Detect which cell encompasses the target text, then output its [x, y] center coordinate. 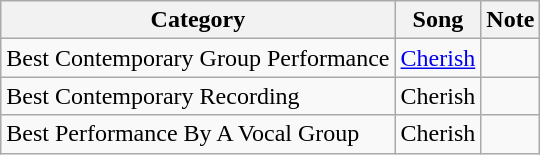
Best Contemporary Group Performance [198, 58]
Best Performance By A Vocal Group [198, 134]
Song [438, 20]
Note [510, 20]
Category [198, 20]
Best Contemporary Recording [198, 96]
